Return the [X, Y] coordinate for the center point of the cell that contains the specified text.  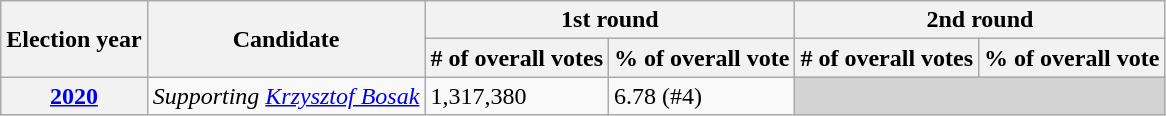
2nd round [980, 20]
Supporting Krzysztof Bosak [286, 96]
1st round [610, 20]
6.78 (#4) [702, 96]
1,317,380 [517, 96]
2020 [74, 96]
Candidate [286, 39]
Election year [74, 39]
